Provide the (X, Y) coordinate of the cell's center where the given text is located.  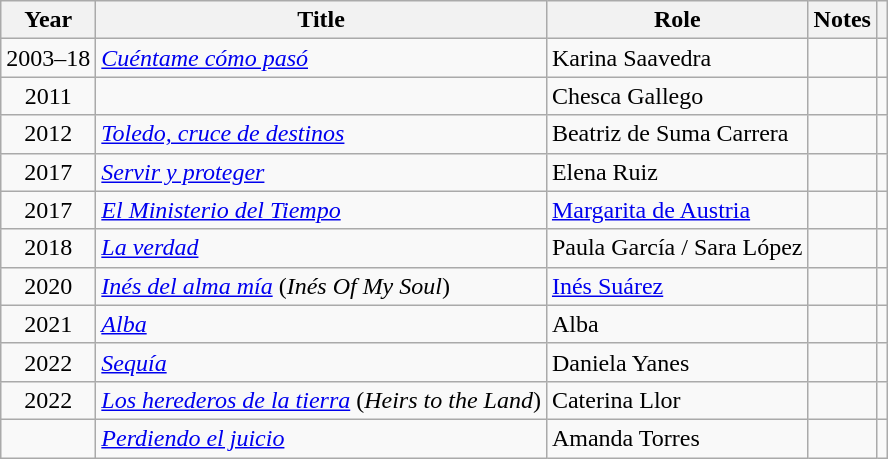
Servir y proteger (322, 172)
2018 (48, 248)
Beatriz de Suma Carrera (677, 134)
Inés del alma mía (Inés Of My Soul) (322, 286)
El Ministerio del Tiempo (322, 210)
Sequía (322, 362)
Paula García / Sara López (677, 248)
Amanda Torres (677, 438)
2021 (48, 324)
Title (322, 20)
Caterina Llor (677, 400)
Los herederos de la tierra (Heirs to the Land) (322, 400)
Chesca Gallego (677, 96)
Role (677, 20)
Notes (842, 20)
2011 (48, 96)
Karina Saavedra (677, 58)
Toledo, cruce de destinos (322, 134)
Year (48, 20)
2003–18 (48, 58)
Daniela Yanes (677, 362)
La verdad (322, 248)
Cuéntame cómo pasó (322, 58)
Elena Ruiz (677, 172)
Inés Suárez (677, 286)
2012 (48, 134)
Perdiendo el juicio (322, 438)
2020 (48, 286)
Margarita de Austria (677, 210)
